For the text-containing cell, return its midpoint in (X, Y) coordinate format. 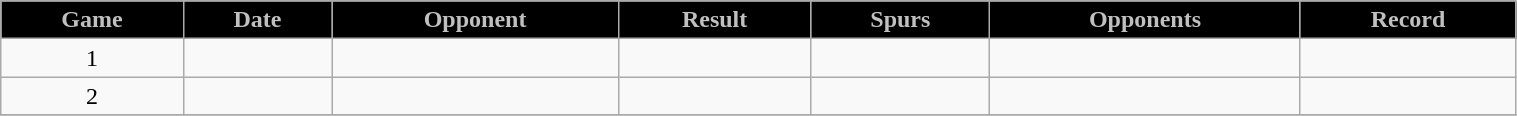
Record (1408, 20)
Opponents (1145, 20)
2 (92, 96)
Result (714, 20)
Spurs (900, 20)
Game (92, 20)
1 (92, 58)
Date (258, 20)
Opponent (476, 20)
